Find where the given text appears and provide that cell's center as [x, y] coordinate. 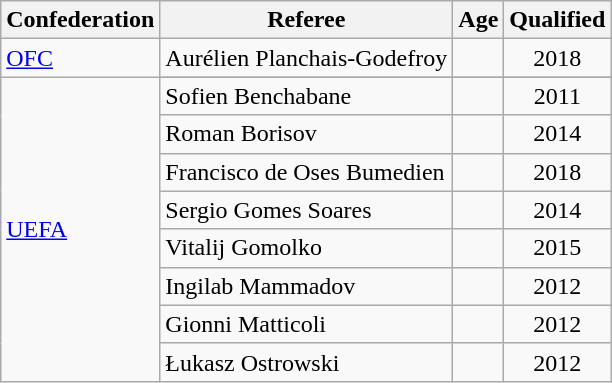
Łukasz Ostrowski [306, 362]
UEFA [80, 229]
Roman Borisov [306, 134]
Referee [306, 20]
2011 [558, 96]
Vitalij Gomolko [306, 248]
2015 [558, 248]
Age [478, 20]
Confederation [80, 20]
Aurélien Planchais-Godefroy [306, 58]
Sofien Benchabane [306, 96]
Ingilab Mammadov [306, 286]
Gionni Matticoli [306, 324]
OFC [80, 58]
Sergio Gomes Soares [306, 210]
Francisco de Oses Bumedien [306, 172]
Qualified [558, 20]
